Scan for the cell matching the given text and deliver its [X, Y] coordinate at center. 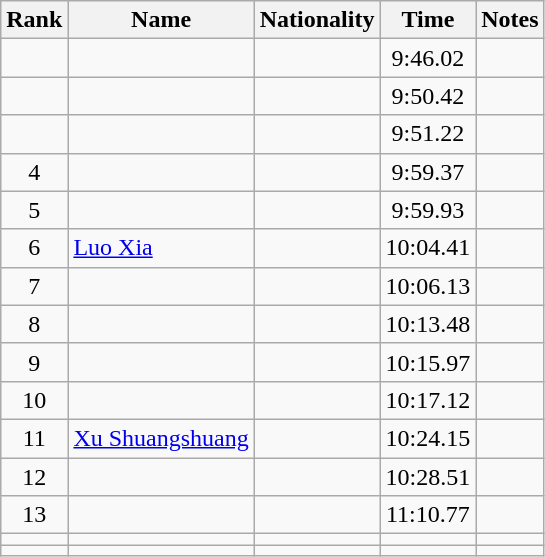
Time [428, 20]
Luo Xia [161, 248]
6 [34, 248]
8 [34, 324]
10:28.51 [428, 477]
Rank [34, 20]
10:06.13 [428, 286]
9:59.93 [428, 210]
10:13.48 [428, 324]
10:17.12 [428, 400]
7 [34, 286]
Xu Shuangshuang [161, 438]
9:46.02 [428, 58]
9:59.37 [428, 172]
9 [34, 362]
9:50.42 [428, 96]
12 [34, 477]
9:51.22 [428, 134]
10:24.15 [428, 438]
10:04.41 [428, 248]
11 [34, 438]
Nationality [317, 20]
5 [34, 210]
10 [34, 400]
13 [34, 515]
Name [161, 20]
10:15.97 [428, 362]
4 [34, 172]
11:10.77 [428, 515]
Notes [510, 20]
